Locate the cell with the specified text and output its (x, y) center coordinate. 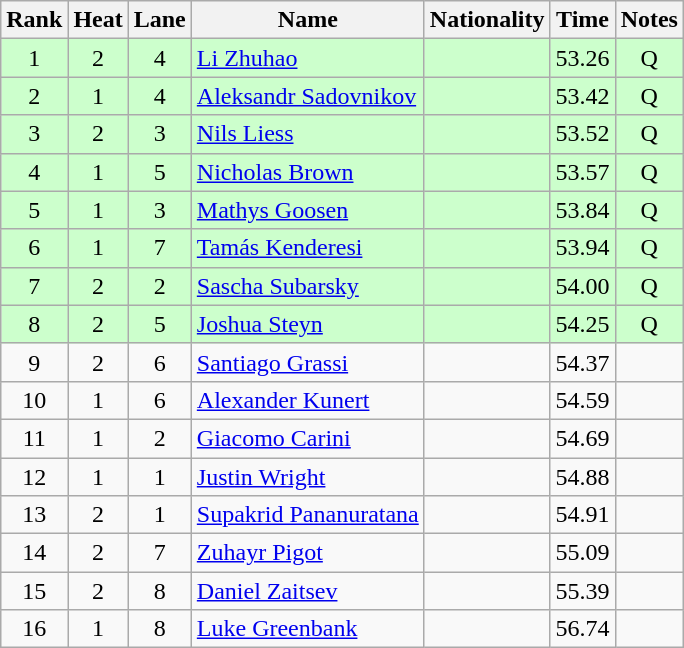
Lane (160, 20)
Heat (98, 20)
Notes (649, 20)
Justin Wright (308, 477)
54.69 (582, 438)
Daniel Zaitsev (308, 591)
54.37 (582, 362)
53.42 (582, 96)
Li Zhuhao (308, 58)
54.59 (582, 400)
Alexander Kunert (308, 400)
Mathys Goosen (308, 210)
12 (34, 477)
Luke Greenbank (308, 629)
Time (582, 20)
14 (34, 553)
10 (34, 400)
55.09 (582, 553)
53.94 (582, 248)
13 (34, 515)
54.91 (582, 515)
Aleksandr Sadovnikov (308, 96)
Giacomo Carini (308, 438)
55.39 (582, 591)
9 (34, 362)
Santiago Grassi (308, 362)
54.25 (582, 324)
Name (308, 20)
54.88 (582, 477)
Nils Liess (308, 134)
53.57 (582, 172)
Tamás Kenderesi (308, 248)
Sascha Subarsky (308, 286)
11 (34, 438)
16 (34, 629)
Joshua Steyn (308, 324)
Rank (34, 20)
53.26 (582, 58)
53.52 (582, 134)
54.00 (582, 286)
56.74 (582, 629)
Supakrid Pananuratana (308, 515)
Nicholas Brown (308, 172)
15 (34, 591)
Zuhayr Pigot (308, 553)
Nationality (487, 20)
53.84 (582, 210)
